From the cell containing the given text, extract its center point as (X, Y) coordinate. 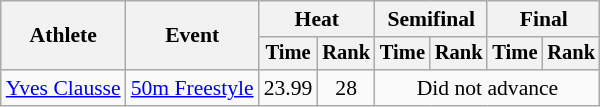
Yves Clausse (64, 88)
Event (192, 36)
Athlete (64, 36)
Did not advance (488, 88)
28 (346, 88)
Semifinal (431, 19)
Final (543, 19)
50m Freestyle (192, 88)
23.99 (288, 88)
Heat (317, 19)
